Identify which cell holds the provided text, then report its [X, Y] central coordinate. 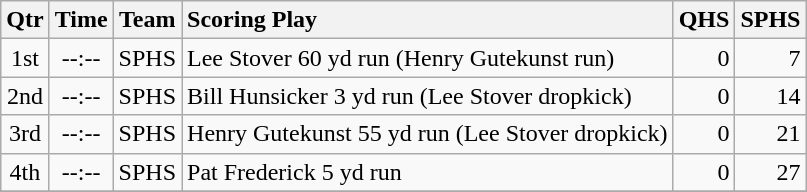
3rd [25, 134]
Lee Stover 60 yd run (Henry Gutekunst run) [428, 58]
Henry Gutekunst 55 yd run (Lee Stover dropkick) [428, 134]
1st [25, 58]
27 [770, 172]
4th [25, 172]
7 [770, 58]
Pat Frederick 5 yd run [428, 172]
Time [81, 20]
21 [770, 134]
2nd [25, 96]
QHS [704, 20]
14 [770, 96]
Bill Hunsicker 3 yd run (Lee Stover dropkick) [428, 96]
Qtr [25, 20]
Scoring Play [428, 20]
Team [147, 20]
